Search for the cell housing the specified text and yield its [X, Y] center coordinate. 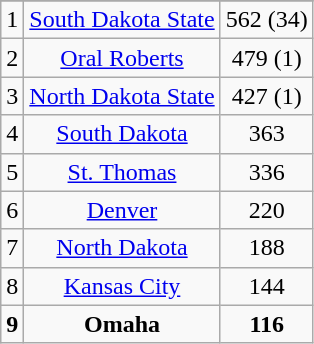
Kansas City [122, 286]
South Dakota State [122, 20]
427 (1) [266, 96]
7 [12, 248]
9 [12, 324]
220 [266, 210]
3 [12, 96]
8 [12, 286]
North Dakota [122, 248]
Denver [122, 210]
188 [266, 248]
St. Thomas [122, 172]
6 [12, 210]
4 [12, 134]
363 [266, 134]
144 [266, 286]
Omaha [122, 324]
2 [12, 58]
North Dakota State [122, 96]
479 (1) [266, 58]
562 (34) [266, 20]
336 [266, 172]
1 [12, 20]
Oral Roberts [122, 58]
South Dakota [122, 134]
116 [266, 324]
5 [12, 172]
